For the text-containing cell, return its midpoint in (X, Y) coordinate format. 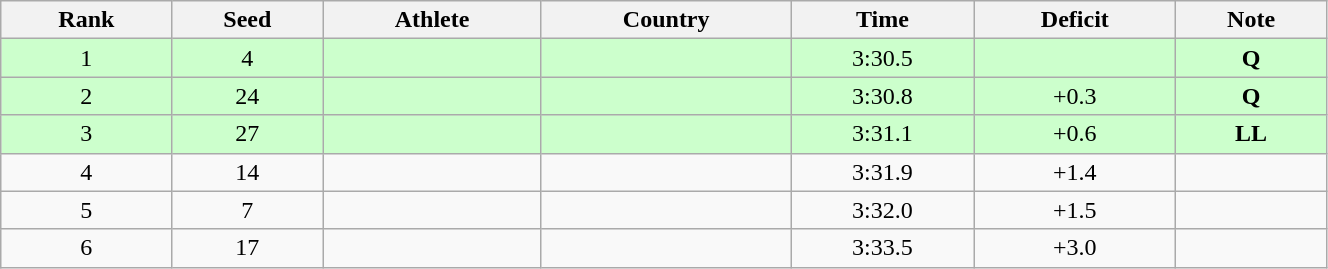
3:30.8 (882, 96)
Seed (248, 20)
Note (1252, 20)
+3.0 (1075, 248)
Rank (86, 20)
3:32.0 (882, 210)
3:30.5 (882, 58)
3:31.1 (882, 134)
3 (86, 134)
+1.4 (1075, 172)
Country (666, 20)
7 (248, 210)
3:31.9 (882, 172)
Time (882, 20)
Athlete (432, 20)
27 (248, 134)
LL (1252, 134)
1 (86, 58)
+1.5 (1075, 210)
24 (248, 96)
+0.3 (1075, 96)
6 (86, 248)
+0.6 (1075, 134)
14 (248, 172)
17 (248, 248)
2 (86, 96)
5 (86, 210)
3:33.5 (882, 248)
Deficit (1075, 20)
